Locate the cell with the specified text and output its [X, Y] center coordinate. 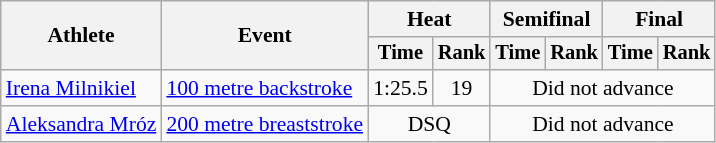
Final [659, 19]
Athlete [82, 36]
DSQ [429, 124]
100 metre backstroke [264, 88]
Aleksandra Mróz [82, 124]
200 metre breaststroke [264, 124]
Event [264, 36]
19 [462, 88]
Semifinal [546, 19]
Irena Milnikiel [82, 88]
Heat [429, 19]
1:25.5 [400, 88]
